Search for the cell housing the specified text and yield its (X, Y) center coordinate. 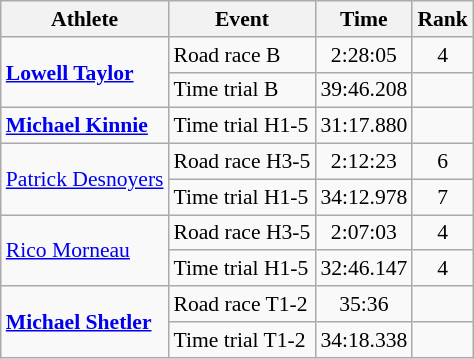
32:46.147 (364, 269)
Michael Kinnie (85, 126)
Lowell Taylor (85, 72)
Rico Morneau (85, 250)
Event (242, 19)
2:12:23 (364, 162)
6 (442, 162)
Time trial B (242, 90)
Road race B (242, 55)
7 (442, 197)
Patrick Desnoyers (85, 180)
31:17.880 (364, 126)
35:36 (364, 304)
2:28:05 (364, 55)
Road race T1-2 (242, 304)
2:07:03 (364, 233)
Time trial T1-2 (242, 340)
Athlete (85, 19)
39:46.208 (364, 90)
34:12.978 (364, 197)
34:18.338 (364, 340)
Time (364, 19)
Michael Shetler (85, 322)
Rank (442, 19)
